Capture the cell that displays the provided text and extract its [X, Y] central coordinate. 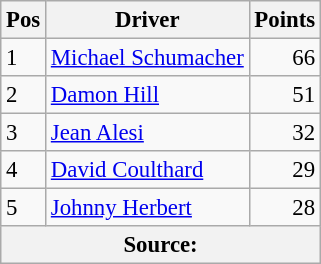
1 [24, 58]
28 [284, 208]
66 [284, 58]
Johnny Herbert [148, 208]
Michael Schumacher [148, 58]
2 [24, 95]
51 [284, 95]
Points [284, 20]
4 [24, 170]
5 [24, 208]
3 [24, 133]
Jean Alesi [148, 133]
29 [284, 170]
Damon Hill [148, 95]
Source: [161, 245]
David Coulthard [148, 170]
Driver [148, 20]
Pos [24, 20]
32 [284, 133]
